Output the (X, Y) coordinate of the center of the cell containing the given text.  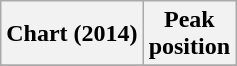
Chart (2014) (72, 34)
Peakposition (189, 34)
